Locate the cell with the specified text and output its (X, Y) center coordinate. 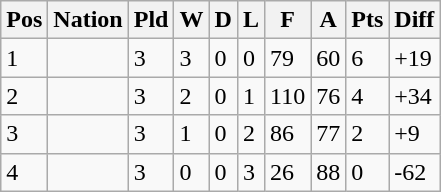
-62 (414, 172)
W (192, 20)
+34 (414, 96)
+9 (414, 134)
110 (288, 96)
6 (368, 58)
Pts (368, 20)
Pld (151, 20)
D (223, 20)
86 (288, 134)
L (250, 20)
Nation (88, 20)
77 (328, 134)
Diff (414, 20)
76 (328, 96)
79 (288, 58)
A (328, 20)
60 (328, 58)
88 (328, 172)
Pos (24, 20)
F (288, 20)
26 (288, 172)
+19 (414, 58)
